Detect which cell encompasses the target text, then output its (X, Y) center coordinate. 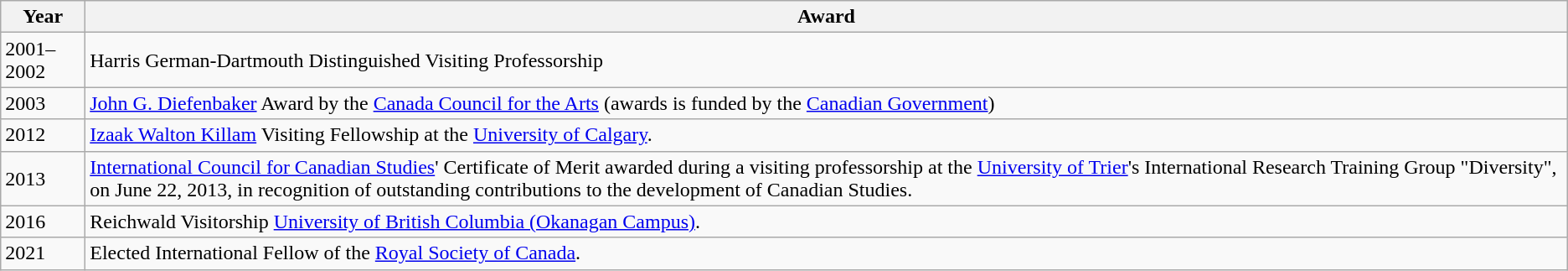
2012 (44, 135)
John G. Diefenbaker Award by the Canada Council for the Arts (awards is funded by the Canadian Government) (827, 103)
Award (827, 17)
Reichwald Visitorship University of British Columbia (Okanagan Campus). (827, 221)
Harris German-Dartmouth Distinguished Visiting Professorship (827, 60)
2016 (44, 221)
Elected International Fellow of the Royal Society of Canada. (827, 253)
Year (44, 17)
2013 (44, 178)
2003 (44, 103)
2021 (44, 253)
Izaak Walton Killam Visiting Fellowship at the University of Calgary. (827, 135)
2001–2002 (44, 60)
